Output the [x, y] coordinate of the center of the cell containing the given text.  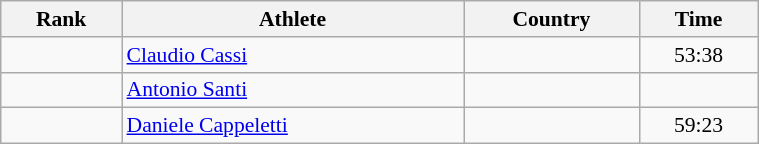
Antonio Santi [293, 90]
59:23 [698, 126]
Daniele Cappeletti [293, 126]
53:38 [698, 55]
Athlete [293, 19]
Country [552, 19]
Time [698, 19]
Claudio Cassi [293, 55]
Rank [62, 19]
